Output the [x, y] coordinate of the center of the cell containing the given text.  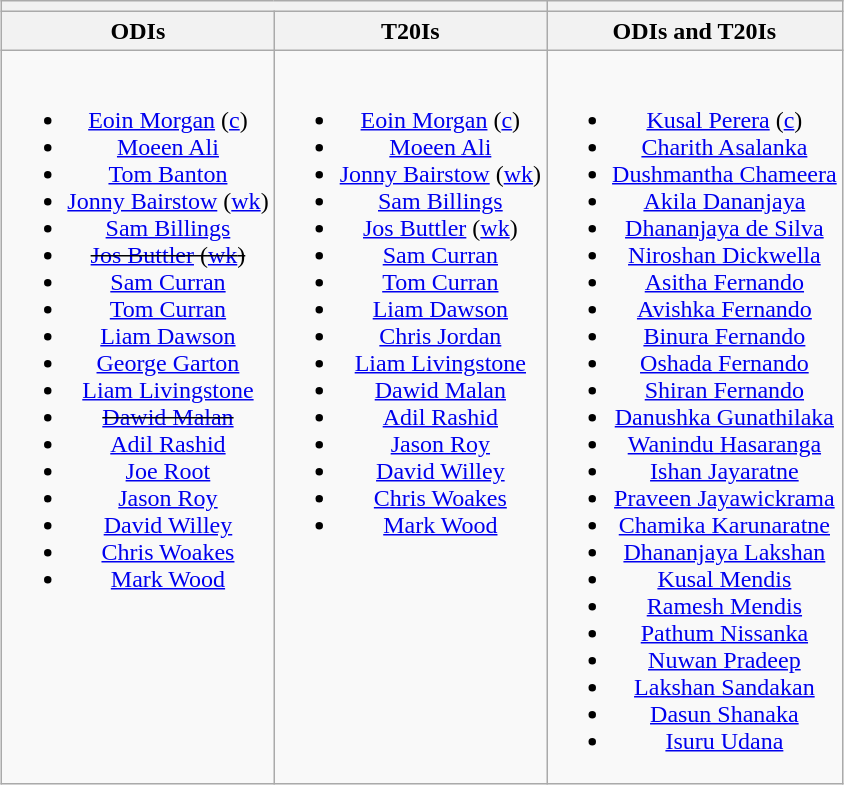
T20Is [410, 31]
ODIs and T20Is [695, 31]
ODIs [138, 31]
